Output the [x, y] coordinate of the center of the cell containing the given text.  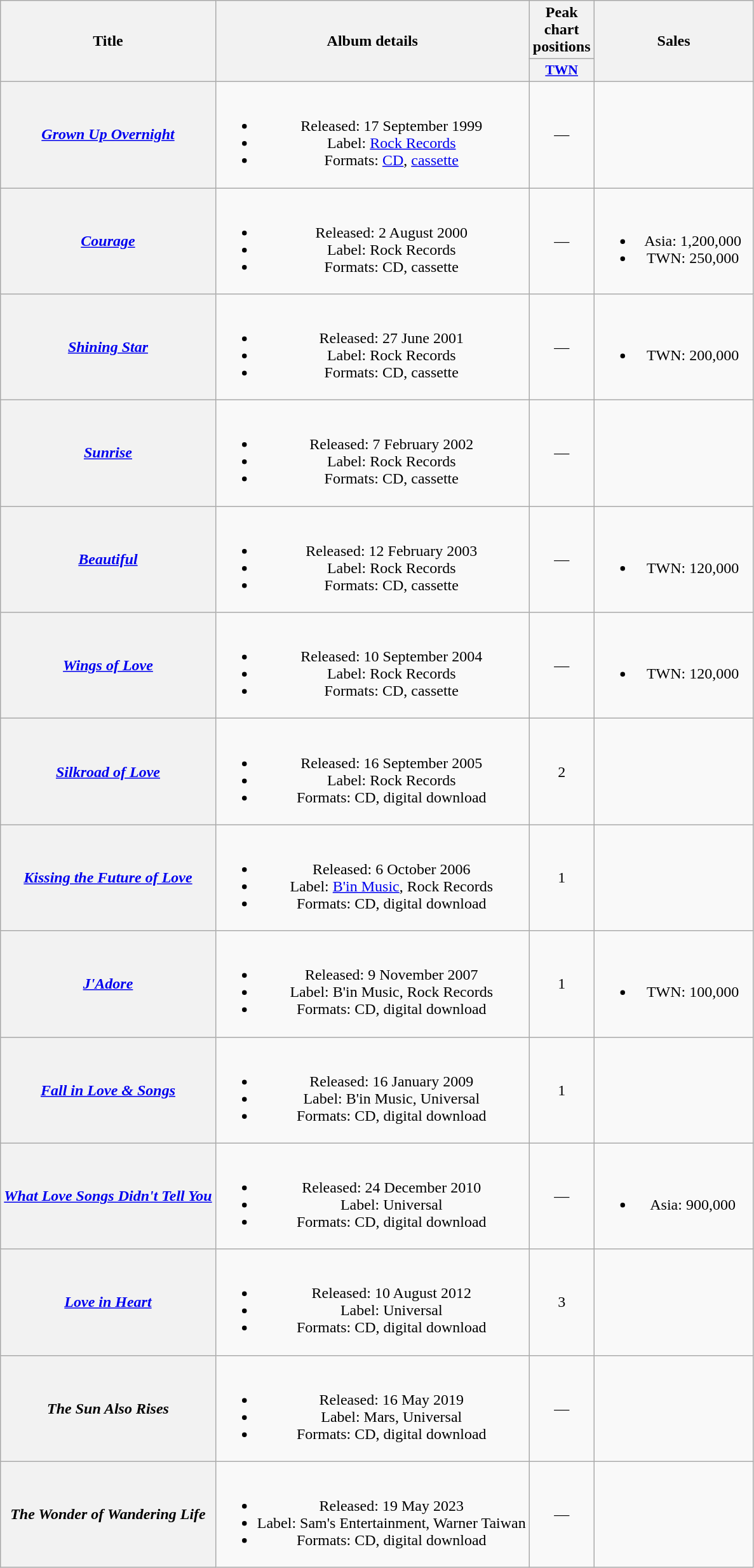
Fall in Love & Songs [108, 1090]
Released: 24 December 2010Label: UniversalFormats: CD, digital download [372, 1196]
Album details [372, 41]
Released: 12 February 2003Label: Rock RecordsFormats: CD, cassette [372, 559]
TWN: 200,000 [673, 347]
Released: 10 September 2004Label: Rock RecordsFormats: CD, cassette [372, 666]
Released: 19 May 2023Label: Sam's Entertainment, Warner TaiwanFormats: CD, digital download [372, 1515]
Peak chart positions [562, 30]
Title [108, 41]
2 [562, 771]
Released: 16 May 2019Label: Mars, UniversalFormats: CD, digital download [372, 1408]
Beautiful [108, 559]
TWN [562, 71]
Love in Heart [108, 1302]
Silkroad of Love [108, 771]
3 [562, 1302]
Released: 16 September 2005Label: Rock RecordsFormats: CD, digital download [372, 771]
Wings of Love [108, 666]
The Sun Also Rises [108, 1408]
J'Adore [108, 983]
The Wonder of Wandering Life [108, 1515]
Released: 17 September 1999Label: Rock RecordsFormats: CD, cassette [372, 135]
Released: 9 November 2007Label: B'in Music, Rock RecordsFormats: CD, digital download [372, 983]
Shining Star [108, 347]
Released: 6 October 2006Label: B'in Music, Rock RecordsFormats: CD, digital download [372, 878]
Released: 27 June 2001Label: Rock RecordsFormats: CD, cassette [372, 347]
Released: 7 February 2002Label: Rock RecordsFormats: CD, cassette [372, 454]
Courage [108, 241]
Asia: 900,000 [673, 1196]
Sunrise [108, 454]
Grown Up Overnight [108, 135]
Asia: 1,200,000TWN: 250,000 [673, 241]
What Love Songs Didn't Tell You [108, 1196]
TWN: 100,000 [673, 983]
Sales [673, 41]
Released: 16 January 2009Label: B'in Music, UniversalFormats: CD, digital download [372, 1090]
Kissing the Future of Love [108, 878]
Released: 10 August 2012Label: UniversalFormats: CD, digital download [372, 1302]
Released: 2 August 2000Label: Rock RecordsFormats: CD, cassette [372, 241]
